Return the (x, y) coordinate for the center point of the cell that contains the specified text.  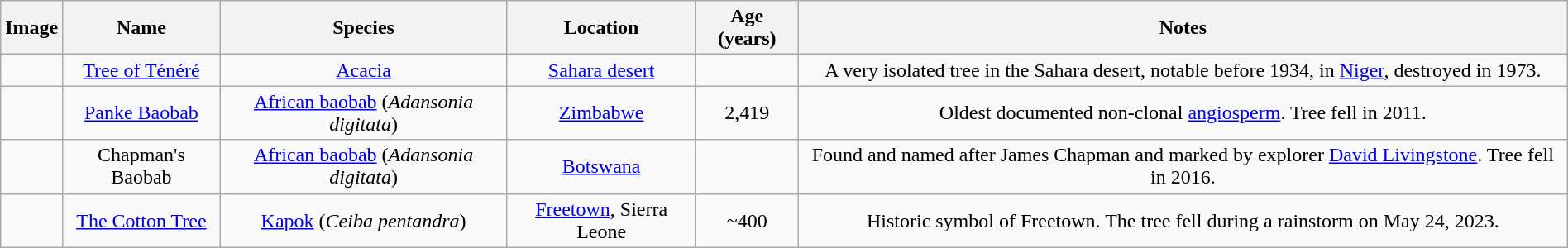
Species (364, 28)
Age (years) (747, 28)
Image (31, 28)
Tree of Ténéré (141, 70)
Chapman's Baobab (141, 167)
Oldest documented non-clonal angiosperm. Tree fell in 2011. (1183, 112)
Found and named after James Chapman and marked by explorer David Livingstone. Tree fell in 2016. (1183, 167)
~400 (747, 220)
Kapok (Ceiba pentandra) (364, 220)
Name (141, 28)
Panke Baobab (141, 112)
A very isolated tree in the Sahara desert, notable before 1934, in Niger, destroyed in 1973. (1183, 70)
Acacia (364, 70)
Location (601, 28)
Notes (1183, 28)
Zimbabwe (601, 112)
Historic symbol of Freetown. The tree fell during a rainstorm on May 24, 2023. (1183, 220)
The Cotton Tree (141, 220)
Freetown, Sierra Leone (601, 220)
2,419 (747, 112)
Sahara desert (601, 70)
Botswana (601, 167)
